Scan for the cell matching the given text and deliver its [X, Y] coordinate at center. 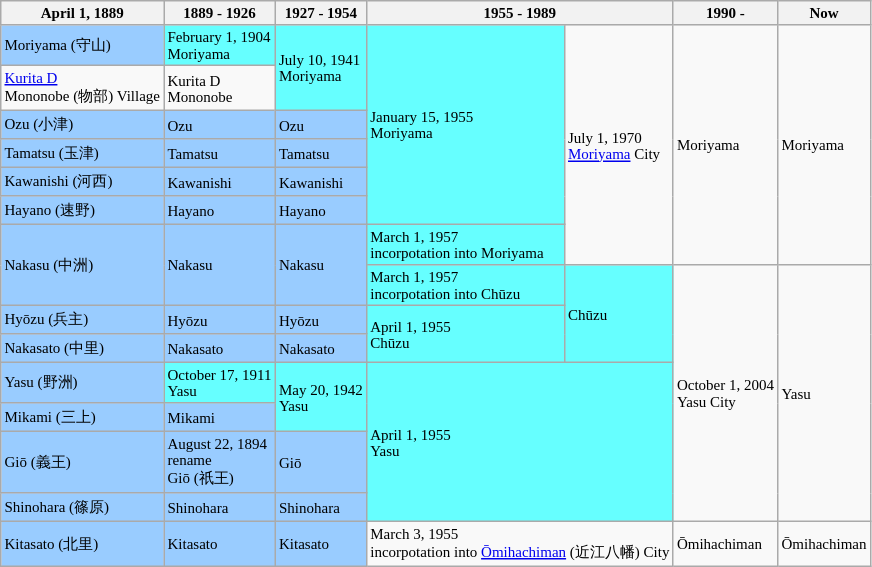
Chūzu [618, 314]
Nakasato (中里) [82, 348]
April 1, 1955Chūzu [466, 334]
July 10, 1941Moriyama [320, 68]
Nakasu (中洲) [82, 264]
Now [824, 13]
March 3, 1955incorpotation into Ōmihachiman (近江八幡) City [520, 544]
Moriyama (守山) [82, 45]
Giō [320, 462]
Hyōzu (兵主) [82, 319]
Ozu (小津) [82, 124]
May 20, 1942Yasu [320, 396]
Kitasato (北里) [82, 544]
Kurita DMononobe (物部) Village [82, 88]
1990 - [726, 13]
March 1, 1957incorpotation into Moriyama [466, 244]
1955 - 1989 [520, 13]
August 22, 1894renameGiō (祇王) [220, 462]
Yasu [824, 393]
Yasu (野洲) [82, 382]
October 1, 2004Yasu City [726, 393]
April 1, 1955Yasu [520, 442]
October 17, 1911Yasu [220, 382]
1889 - 1926 [220, 13]
Tamatsu (玉津) [82, 153]
Mikami (三上) [82, 417]
February 1, 1904Moriyama [220, 45]
Hayano (速野) [82, 210]
Kurita DMononobe [220, 88]
March 1, 1957incorpotation into Chūzu [466, 285]
January 15, 1955Moriyama [466, 125]
April 1, 1889 [82, 13]
Kawanishi (河西) [82, 181]
Giō (義王) [82, 462]
Mikami [220, 417]
July 1, 1970Moriyama City [618, 145]
1927 - 1954 [320, 13]
Shinohara (篠原) [82, 507]
